For the text-containing cell, return its midpoint in (x, y) coordinate format. 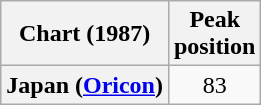
Chart (1987) (85, 34)
83 (214, 85)
Japan (Oricon) (85, 85)
Peakposition (214, 34)
